From the cell containing the given text, extract its center point as (x, y) coordinate. 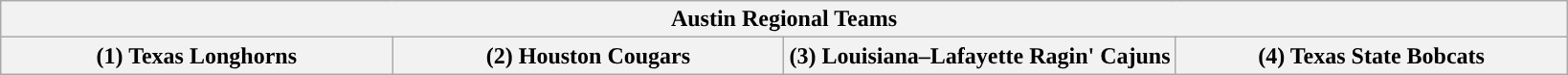
(3) Louisiana–Lafayette Ragin' Cajuns (980, 56)
(4) Texas State Bobcats (1371, 56)
(2) Houston Cougars (588, 56)
Austin Regional Teams (784, 19)
(1) Texas Longhorns (197, 56)
